Find where the given text appears and provide that cell's center as [x, y] coordinate. 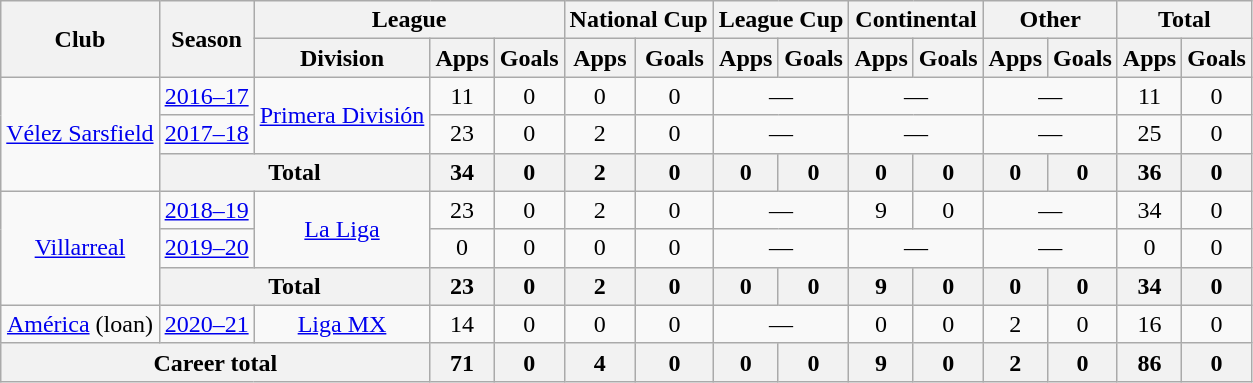
Career total [216, 362]
Primera División [342, 115]
National Cup [638, 20]
Continental [916, 20]
25 [1149, 134]
Club [80, 39]
Villarreal [80, 248]
4 [600, 362]
2019–20 [206, 248]
Liga MX [342, 324]
Division [342, 58]
2017–18 [206, 134]
16 [1149, 324]
14 [462, 324]
Other [1050, 20]
La Liga [342, 229]
League [409, 20]
71 [462, 362]
Season [206, 39]
2020–21 [206, 324]
86 [1149, 362]
2018–19 [206, 210]
36 [1149, 172]
América (loan) [80, 324]
2016–17 [206, 96]
Vélez Sarsfield [80, 134]
League Cup [781, 20]
